Output the [X, Y] coordinate of the center of the cell containing the given text.  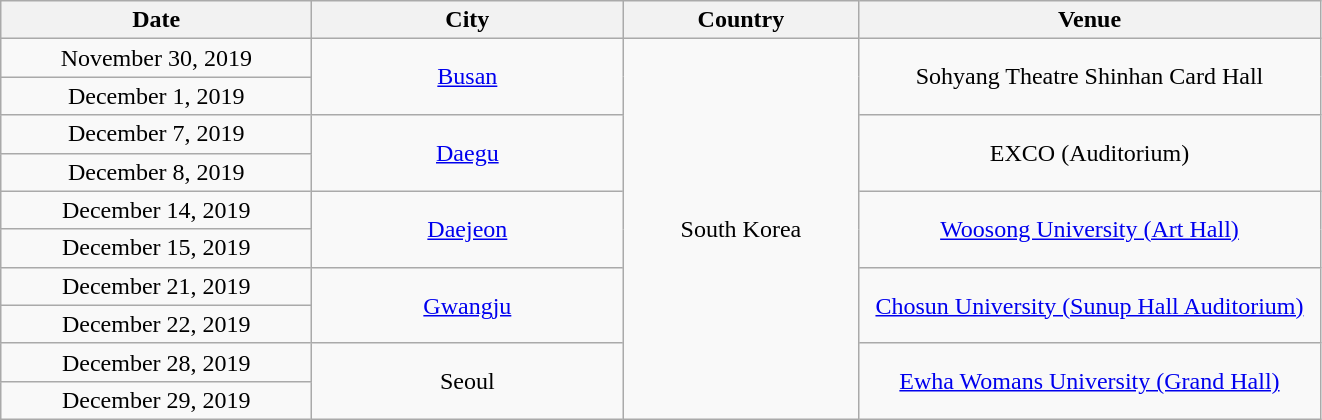
Gwangju [468, 305]
Venue [1090, 20]
December 22, 2019 [156, 324]
December 14, 2019 [156, 210]
December 21, 2019 [156, 286]
Daejeon [468, 229]
December 15, 2019 [156, 248]
Country [741, 20]
December 29, 2019 [156, 400]
Date [156, 20]
South Korea [741, 230]
Busan [468, 77]
December 7, 2019 [156, 134]
December 1, 2019 [156, 96]
Ewha Womans University (Grand Hall) [1090, 381]
City [468, 20]
December 28, 2019 [156, 362]
Sohyang Theatre Shinhan Card Hall [1090, 77]
November 30, 2019 [156, 58]
Daegu [468, 153]
Seoul [468, 381]
Chosun University (Sunup Hall Auditorium) [1090, 305]
December 8, 2019 [156, 172]
Woosong University (Art Hall) [1090, 229]
EXCO (Auditorium) [1090, 153]
